Pinpoint the cell where the given text exists, returning its [X, Y] midpoint coordinate. 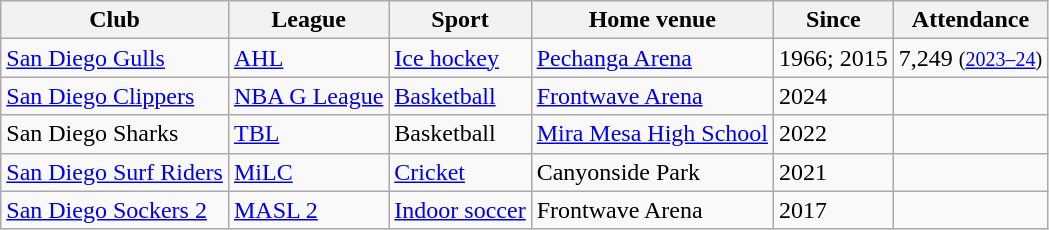
1966; 2015 [834, 58]
San Diego Clippers [115, 96]
Attendance [970, 20]
2017 [834, 210]
2024 [834, 96]
7,249 (2023–24) [970, 58]
Indoor soccer [460, 210]
Canyonside Park [652, 172]
Mira Mesa High School [652, 134]
2021 [834, 172]
Club [115, 20]
Ice hockey [460, 58]
San Diego Surf Riders [115, 172]
TBL [308, 134]
AHL [308, 58]
MiLC [308, 172]
MASL 2 [308, 210]
San Diego Sharks [115, 134]
San Diego Sockers 2 [115, 210]
NBA G League [308, 96]
Home venue [652, 20]
League [308, 20]
Pechanga Arena [652, 58]
2022 [834, 134]
Sport [460, 20]
San Diego Gulls [115, 58]
Since [834, 20]
Cricket [460, 172]
